Identify which cell holds the provided text, then report its (x, y) central coordinate. 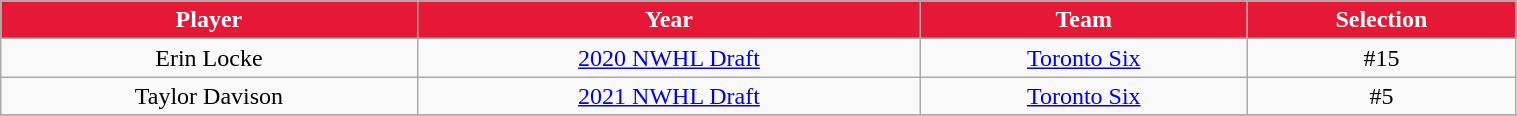
Player (209, 20)
Taylor Davison (209, 96)
2020 NWHL Draft (669, 58)
Erin Locke (209, 58)
Year (669, 20)
Selection (1382, 20)
2021 NWHL Draft (669, 96)
Team (1084, 20)
#5 (1382, 96)
#15 (1382, 58)
